From the cell containing the given text, extract its center point as (X, Y) coordinate. 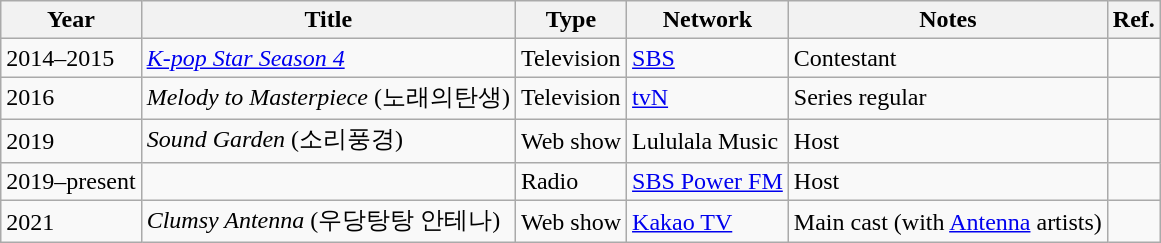
tvN (708, 98)
SBS (708, 58)
Kakao TV (708, 222)
2019 (71, 140)
Contestant (948, 58)
Radio (570, 181)
Network (708, 20)
Series regular (948, 98)
Sound Garden (소리풍경) (328, 140)
Title (328, 20)
Lululala Music (708, 140)
Main cast (with Antenna artists) (948, 222)
Clumsy Antenna (우당탕탕 안테나) (328, 222)
K-pop Star Season 4 (328, 58)
SBS Power FM (708, 181)
Melody to Masterpiece (노래의탄생) (328, 98)
2016 (71, 98)
2021 (71, 222)
Notes (948, 20)
2014–2015 (71, 58)
Ref. (1134, 20)
Year (71, 20)
2019–present (71, 181)
Type (570, 20)
